Return the [x, y] coordinate for the center point of the cell that contains the specified text.  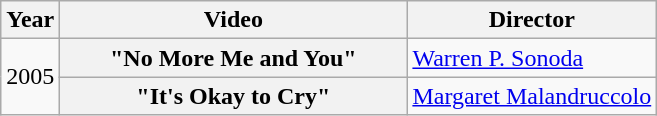
Video [234, 20]
Margaret Malandruccolo [532, 96]
Warren P. Sonoda [532, 58]
2005 [30, 77]
Director [532, 20]
"No More Me and You" [234, 58]
Year [30, 20]
"It's Okay to Cry" [234, 96]
